Provide the (X, Y) coordinate of the cell's center where the given text is located.  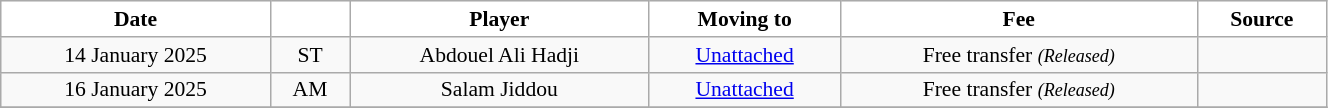
16 January 2025 (136, 90)
ST (310, 55)
Fee (1018, 19)
14 January 2025 (136, 55)
Source (1262, 19)
Abdouel Ali Hadji (500, 55)
AM (310, 90)
Player (500, 19)
Salam Jiddou (500, 90)
Moving to (744, 19)
Date (136, 19)
